Search for the cell housing the specified text and yield its [X, Y] center coordinate. 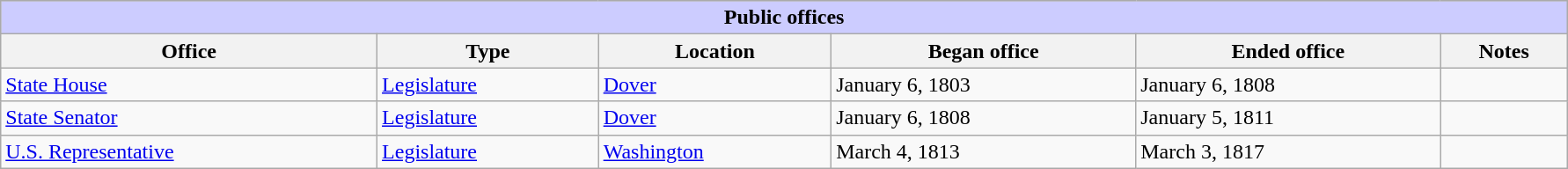
Notes [1505, 51]
Type [488, 51]
Public offices [785, 18]
March 4, 1813 [984, 151]
Ended office [1288, 51]
Washington [714, 151]
January 5, 1811 [1288, 118]
Office [189, 51]
State Senator [189, 118]
March 3, 1817 [1288, 151]
January 6, 1803 [984, 84]
Location [714, 51]
U.S. Representative [189, 151]
State House [189, 84]
Began office [984, 51]
